Capture the cell that displays the provided text and extract its (X, Y) central coordinate. 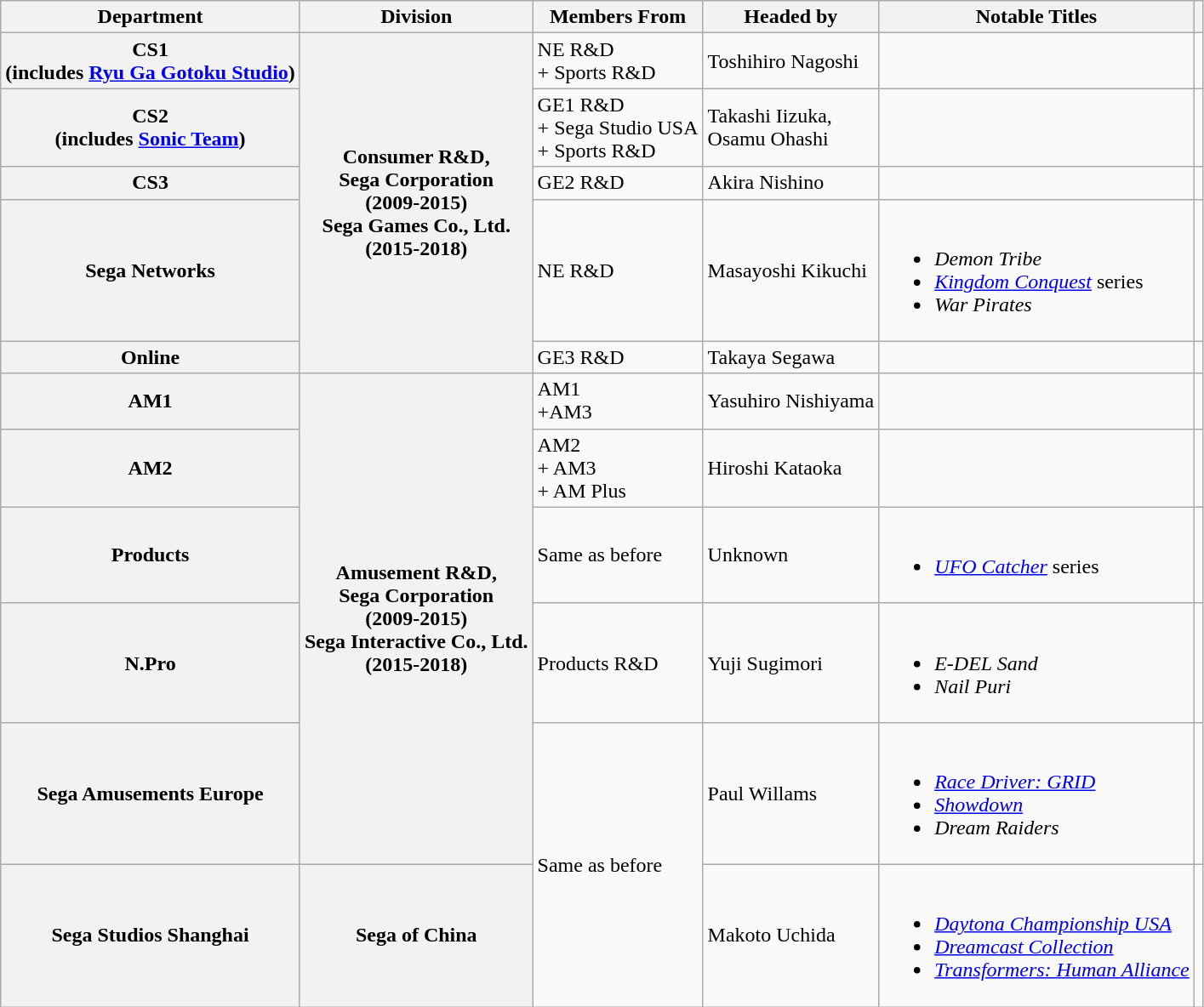
CS2(includes Sonic Team) (151, 128)
AM2 (151, 468)
Online (151, 357)
Hiroshi Kataoka (791, 468)
Sega Networks (151, 270)
Unknown (791, 555)
Consumer R&D,Sega Corporation(2009-2015)Sega Games Co., Ltd.(2015-2018) (416, 203)
Takaya Segawa (791, 357)
GE2 R&D (618, 183)
AM2+ AM3+ AM Plus (618, 468)
AM1+AM3 (618, 401)
Sega of China (416, 936)
Sega Amusements Europe (151, 793)
Notable Titles (1036, 17)
Daytona Championship USADreamcast CollectionTransformers: Human Alliance (1036, 936)
Masayoshi Kikuchi (791, 270)
Makoto Uchida (791, 936)
NE R&D (618, 270)
GE1 R&D+ Sega Studio USA+ Sports R&D (618, 128)
Products R&D (618, 663)
Sega Studios Shanghai (151, 936)
GE3 R&D (618, 357)
Demon TribeKingdom Conquest seriesWar Pirates (1036, 270)
Toshihiro Nagoshi (791, 61)
Division (416, 17)
Yuji Sugimori (791, 663)
UFO Catcher series (1036, 555)
N.Pro (151, 663)
Takashi Iizuka,Osamu Ohashi (791, 128)
Race Driver: GRIDShowdownDream Raiders (1036, 793)
AM1 (151, 401)
Paul Willams (791, 793)
Amusement R&D,Sega Corporation(2009-2015)Sega Interactive Co., Ltd.(2015-2018) (416, 619)
NE R&D+ Sports R&D (618, 61)
CS3 (151, 183)
E-DEL SandNail Puri (1036, 663)
Members From (618, 17)
Department (151, 17)
Yasuhiro Nishiyama (791, 401)
Akira Nishino (791, 183)
Products (151, 555)
Headed by (791, 17)
CS1(includes Ryu Ga Gotoku Studio) (151, 61)
